Determine the [x, y] coordinate at the center of the cell enclosing the given text.  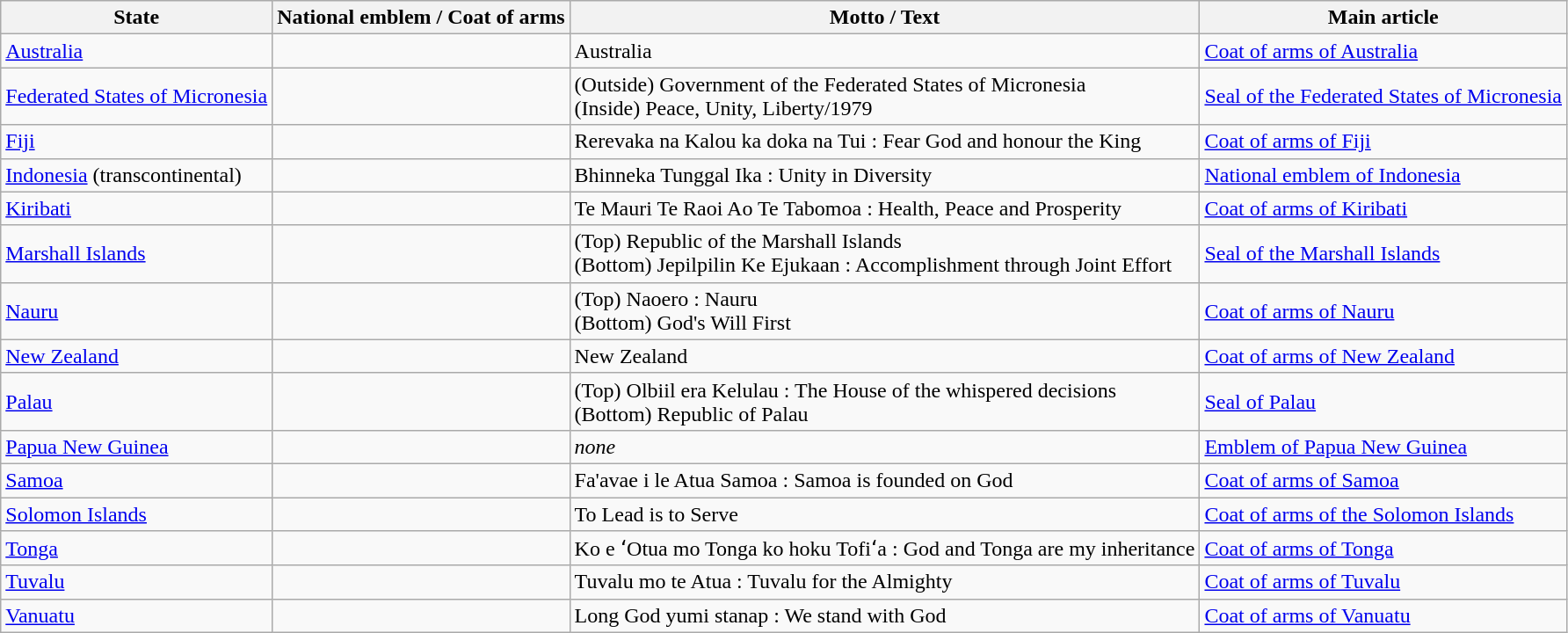
Coat of arms of the Solomon Islands [1383, 514]
Indonesia (transcontinental) [137, 175]
Coat of arms of Vanuatu [1383, 615]
Coat of arms of Tonga [1383, 549]
Coat of arms of Fiji [1383, 142]
Marshall Islands [137, 253]
Coat of arms of Kiribati [1383, 208]
Coat of arms of Australia [1383, 51]
Palau [137, 401]
State [137, 18]
Coat of arms of Nauru [1383, 311]
Solomon Islands [137, 514]
Nauru [137, 311]
Emblem of Papua New Guinea [1383, 447]
Main article [1383, 18]
Motto / Text [884, 18]
Long God yumi stanap : We stand with God [884, 615]
Coat of arms of Samoa [1383, 480]
Federated States of Micronesia [137, 97]
Seal of the Federated States of Micronesia [1383, 97]
National emblem / Coat of arms [421, 18]
Te Mauri Te Raoi Ao Te Tabomoa : Health, Peace and Prosperity [884, 208]
Coat of arms of New Zealand [1383, 356]
Ko e ʻOtua mo Tonga ko hoku Tofiʻa : God and Tonga are my inheritance [884, 549]
National emblem of Indonesia [1383, 175]
Tuvalu mo te Atua : Tuvalu for the Almighty [884, 582]
none [884, 447]
(Top) Olbiil era Kelulau : The House of the whispered decisions (Bottom) Republic of Palau [884, 401]
Samoa [137, 480]
Vanuatu [137, 615]
Tuvalu [137, 582]
Rerevaka na Kalou ka doka na Tui : Fear God and honour the King [884, 142]
Bhinneka Tunggal Ika : Unity in Diversity [884, 175]
(Top) Republic of the Marshall Islands (Bottom) Jepilpilin Ke Ejukaan : Accomplishment through Joint Effort [884, 253]
To Lead is to Serve [884, 514]
Papua New Guinea [137, 447]
Coat of arms of Tuvalu [1383, 582]
Seal of the Marshall Islands [1383, 253]
Fa'avae i le Atua Samoa : Samoa is founded on God [884, 480]
(Outside) Government of the Federated States of Micronesia (Inside) Peace, Unity, Liberty/1979 [884, 97]
Seal of Palau [1383, 401]
Tonga [137, 549]
Fiji [137, 142]
Kiribati [137, 208]
(Top) Naoero : Nauru (Bottom) God's Will First [884, 311]
